Scan for the cell matching the given text and deliver its [x, y] coordinate at center. 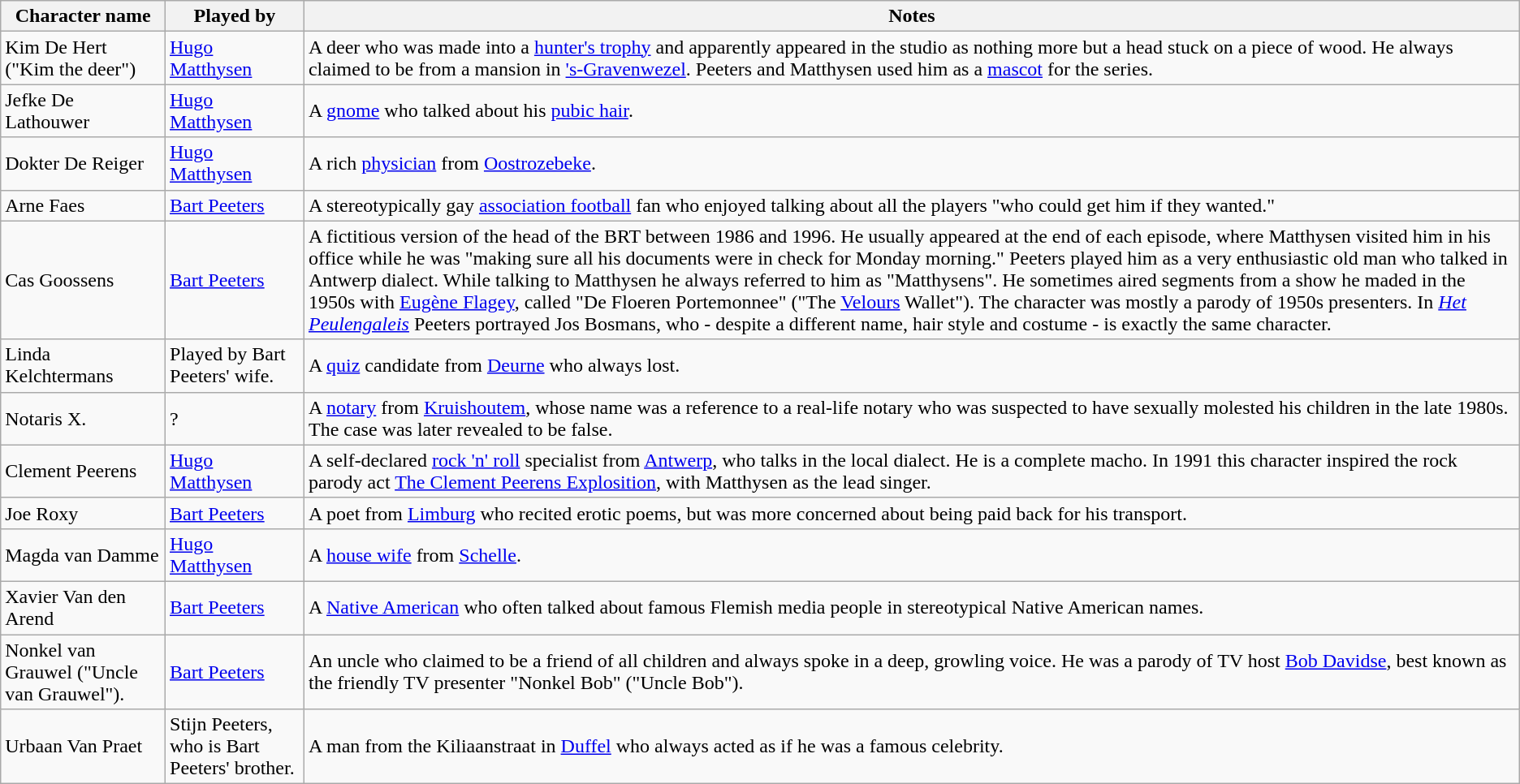
Played by Bart Peeters' wife. [235, 365]
Linda Kelchtermans [83, 365]
Jefke De Lathouwer [83, 110]
Magda van Damme [83, 555]
A stereotypically gay association football fan who enjoyed talking about all the players "who could get him if they wanted." [911, 205]
A Native American who often talked about famous Flemish media people in stereotypical Native American names. [911, 607]
Cas Goossens [83, 280]
Character name [83, 16]
Xavier Van den Arend [83, 607]
A gnome who talked about his pubic hair. [911, 110]
Notaris X. [83, 419]
? [235, 419]
Played by [235, 16]
A poet from Limburg who recited erotic poems, but was more concerned about being paid back for his transport. [911, 513]
A man from the Kiliaanstraat in Duffel who always acted as if he was a famous celebrity. [911, 747]
Urbaan Van Praet [83, 747]
Dokter De Reiger [83, 164]
Stijn Peeters, who is Bart Peeters' brother. [235, 747]
A quiz candidate from Deurne who always lost. [911, 365]
Clement Peerens [83, 471]
Nonkel van Grauwel ("Uncle van Grauwel"). [83, 672]
A rich physician from Oostrozebeke. [911, 164]
Joe Roxy [83, 513]
Arne Faes [83, 205]
A house wife from Schelle. [911, 555]
Notes [911, 16]
Kim De Hert ("Kim the deer") [83, 58]
